For the text-containing cell, return its midpoint in (X, Y) coordinate format. 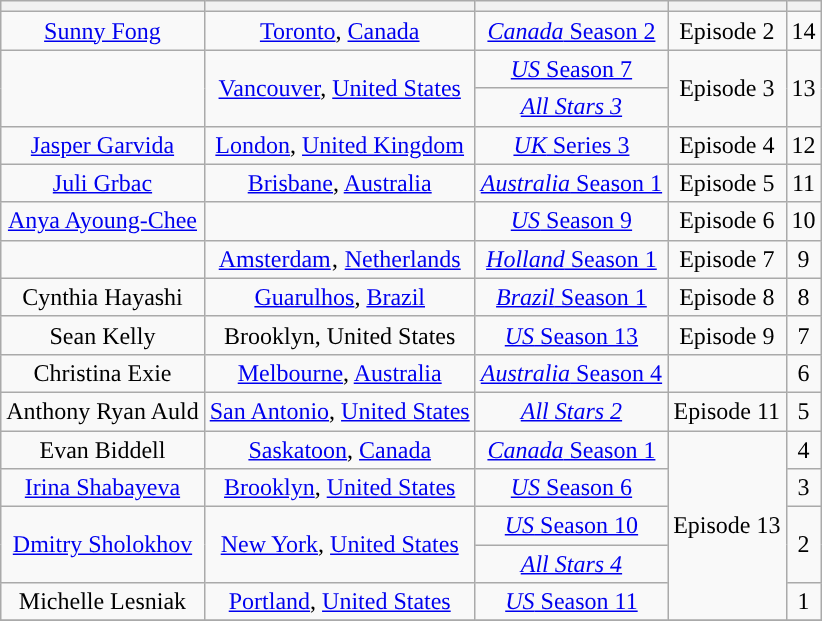
Toronto, Canada (340, 31)
5 (804, 411)
New York, United States (340, 545)
All Stars 4 (571, 564)
Juli Grbac (102, 183)
2 (804, 545)
Canada Season 1 (571, 449)
13 (804, 88)
14 (804, 31)
Christina Exie (102, 373)
Episode 3 (727, 88)
Guarulhos, Brazil (340, 297)
Episode 5 (727, 183)
Brisbane, Australia (340, 183)
Episode 7 (727, 259)
Australia Season 4 (571, 373)
London, United Kingdom (340, 145)
Episode 9 (727, 335)
US Season 6 (571, 488)
Canada Season 2 (571, 31)
3 (804, 488)
6 (804, 373)
Saskatoon, Canada (340, 449)
Vancouver, United States (340, 88)
Portland, United States (340, 602)
San Antonio, United States (340, 411)
All Stars 2 (571, 411)
All Stars 3 (571, 107)
Evan Biddell (102, 449)
Episode 13 (727, 525)
8 (804, 297)
Holland Season 1 (571, 259)
9 (804, 259)
Brazil Season 1 (571, 297)
US Season 7 (571, 69)
Cynthia Hayashi (102, 297)
Sean Kelly (102, 335)
Melbourne, Australia (340, 373)
Michelle Lesniak (102, 602)
1 (804, 602)
4 (804, 449)
Episode 2 (727, 31)
10 (804, 221)
7 (804, 335)
Episode 8 (727, 297)
US Season 13 (571, 335)
Dmitry Sholokhov (102, 545)
Anthony Ryan Auld (102, 411)
Amsterdam‚ Netherlands (340, 259)
US Season 11 (571, 602)
UK Series 3 (571, 145)
Jasper Garvida (102, 145)
11 (804, 183)
Anya Ayoung-Chee (102, 221)
Sunny Fong (102, 31)
Irina Shabayeva (102, 488)
Episode 11 (727, 411)
US Season 9 (571, 221)
Episode 4 (727, 145)
Episode 6 (727, 221)
Australia Season 1 (571, 183)
US Season 10 (571, 526)
12 (804, 145)
